For the text-containing cell, return its midpoint in [x, y] coordinate format. 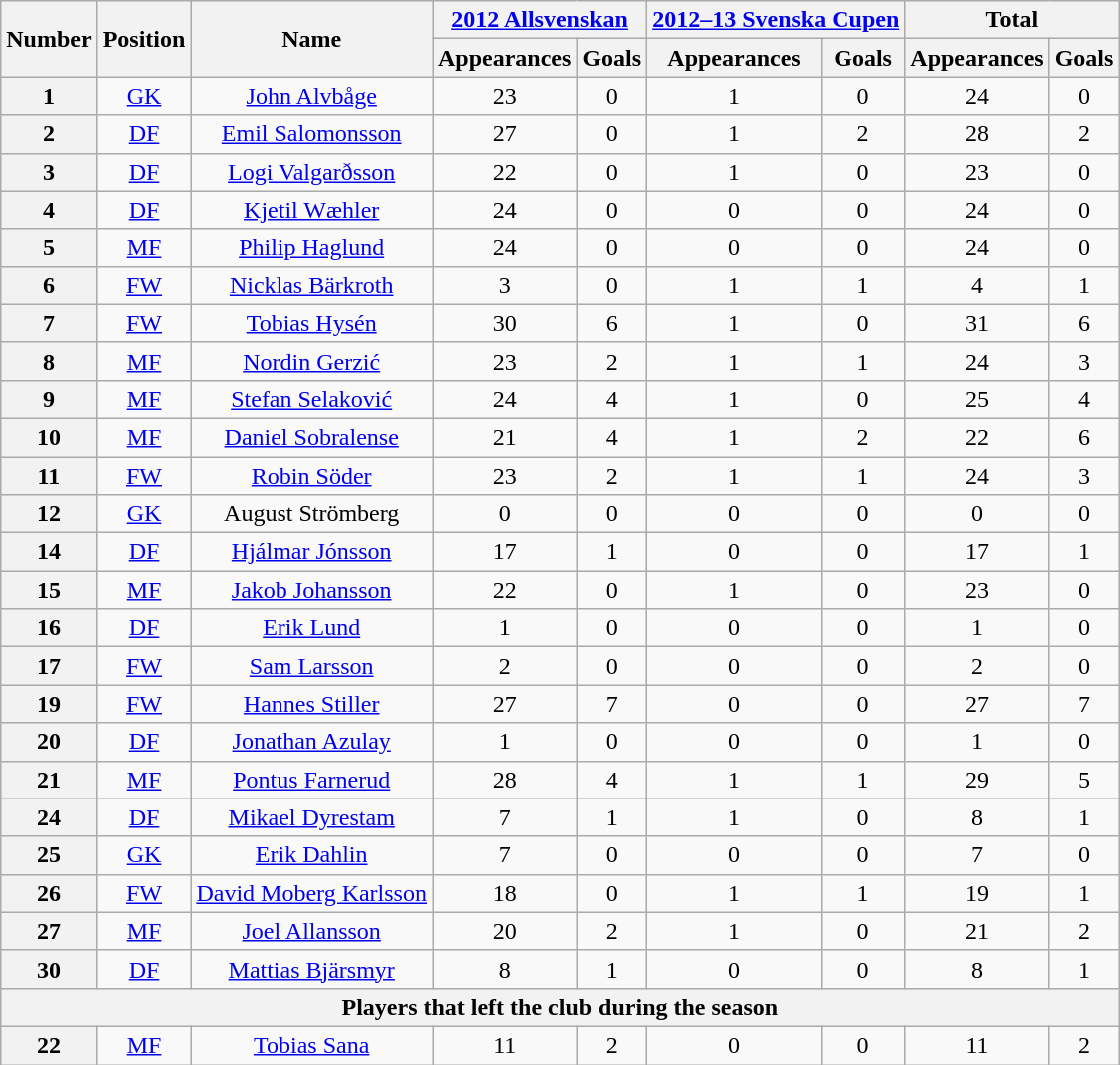
Tobias Sana [311, 1045]
9 [49, 399]
David Moberg Karlsson [311, 893]
Nordin Gerzić [311, 361]
Total [1012, 20]
Kjetil Wæhler [311, 210]
Mattias Bjärsmyr [311, 969]
31 [977, 323]
Jakob Johansson [311, 590]
Tobias Hysén [311, 323]
Erik Dahlin [311, 855]
John Alvbåge [311, 96]
Joel Allansson [311, 931]
Position [144, 39]
Pontus Farnerud [311, 780]
August Strömberg [311, 514]
15 [49, 590]
Philip Haglund [311, 248]
2012–13 Svenska Cupen [777, 20]
2012 Allsvenskan [540, 20]
12 [49, 514]
Hannes Stiller [311, 704]
14 [49, 552]
Hjálmar Jónsson [311, 552]
Erik Lund [311, 628]
Daniel Sobralense [311, 437]
Robin Söder [311, 476]
Number [49, 39]
Mikael Dyrestam [311, 817]
29 [977, 780]
10 [49, 437]
Name [311, 39]
Stefan Selaković [311, 399]
16 [49, 628]
Nicklas Bärkroth [311, 285]
Logi Valgarðsson [311, 172]
Players that left the club during the season [560, 1007]
Emil Salomonsson [311, 134]
Sam Larsson [311, 666]
26 [49, 893]
Jonathan Azulay [311, 742]
18 [505, 893]
